Output the (x, y) coordinate of the center of the cell containing the given text.  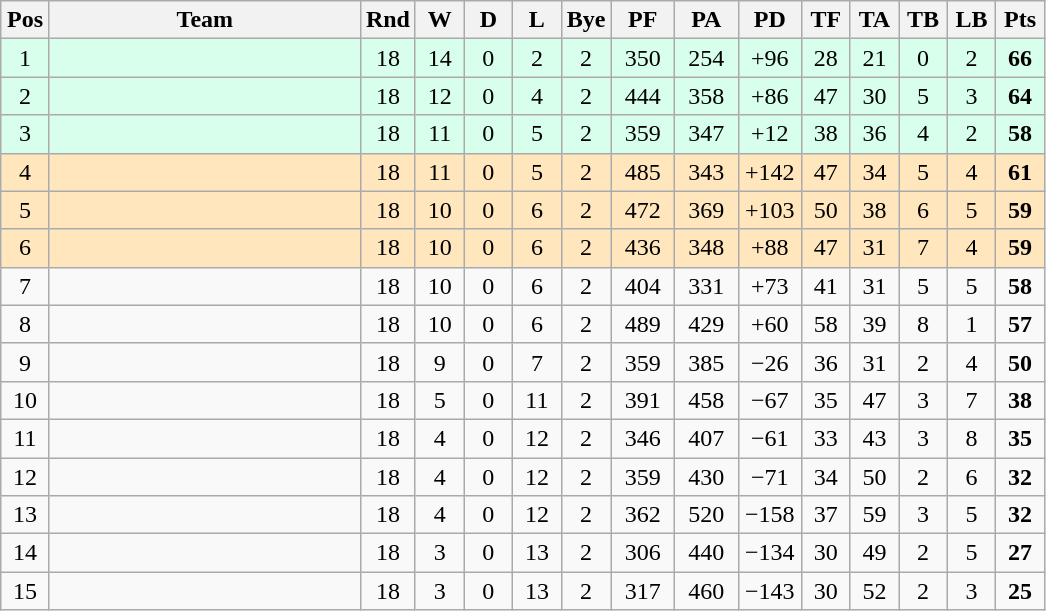
Team (204, 20)
−143 (770, 591)
33 (826, 438)
+96 (770, 58)
+12 (770, 134)
404 (643, 286)
331 (706, 286)
61 (1020, 172)
+142 (770, 172)
27 (1020, 553)
21 (874, 58)
385 (706, 362)
348 (706, 248)
28 (826, 58)
444 (643, 96)
52 (874, 591)
TB (924, 20)
−26 (770, 362)
436 (643, 248)
−158 (770, 515)
429 (706, 324)
369 (706, 210)
+88 (770, 248)
Pts (1020, 20)
37 (826, 515)
489 (643, 324)
PF (643, 20)
PA (706, 20)
460 (706, 591)
−134 (770, 553)
Rnd (388, 20)
254 (706, 58)
41 (826, 286)
440 (706, 553)
66 (1020, 58)
Bye (586, 20)
350 (643, 58)
D (488, 20)
Pos (26, 20)
15 (26, 591)
39 (874, 324)
43 (874, 438)
346 (643, 438)
49 (874, 553)
−61 (770, 438)
343 (706, 172)
+86 (770, 96)
430 (706, 477)
TA (874, 20)
25 (1020, 591)
520 (706, 515)
64 (1020, 96)
W (440, 20)
PD (770, 20)
458 (706, 400)
57 (1020, 324)
317 (643, 591)
362 (643, 515)
+60 (770, 324)
472 (643, 210)
−71 (770, 477)
+103 (770, 210)
−67 (770, 400)
LB (972, 20)
407 (706, 438)
391 (643, 400)
485 (643, 172)
+73 (770, 286)
L (538, 20)
347 (706, 134)
306 (643, 553)
358 (706, 96)
TF (826, 20)
